Find where the given text appears and provide that cell's center as [X, Y] coordinate. 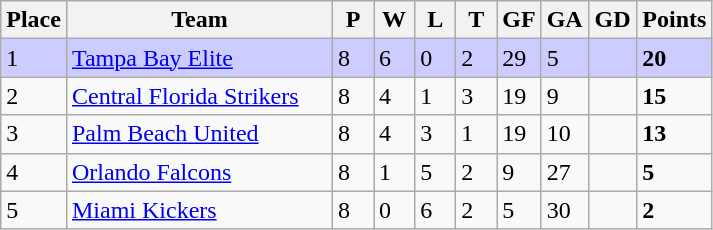
W [394, 20]
GA [564, 20]
Orlando Falcons [199, 172]
Palm Beach United [199, 134]
Central Florida Strikers [199, 96]
13 [674, 134]
27 [564, 172]
Miami Kickers [199, 210]
20 [674, 58]
29 [519, 58]
GD [612, 20]
P [354, 20]
15 [674, 96]
10 [564, 134]
Points [674, 20]
Place [34, 20]
L [436, 20]
Tampa Bay Elite [199, 58]
30 [564, 210]
T [476, 20]
Team [199, 20]
GF [519, 20]
